Locate the cell with the specified text and output its [x, y] center coordinate. 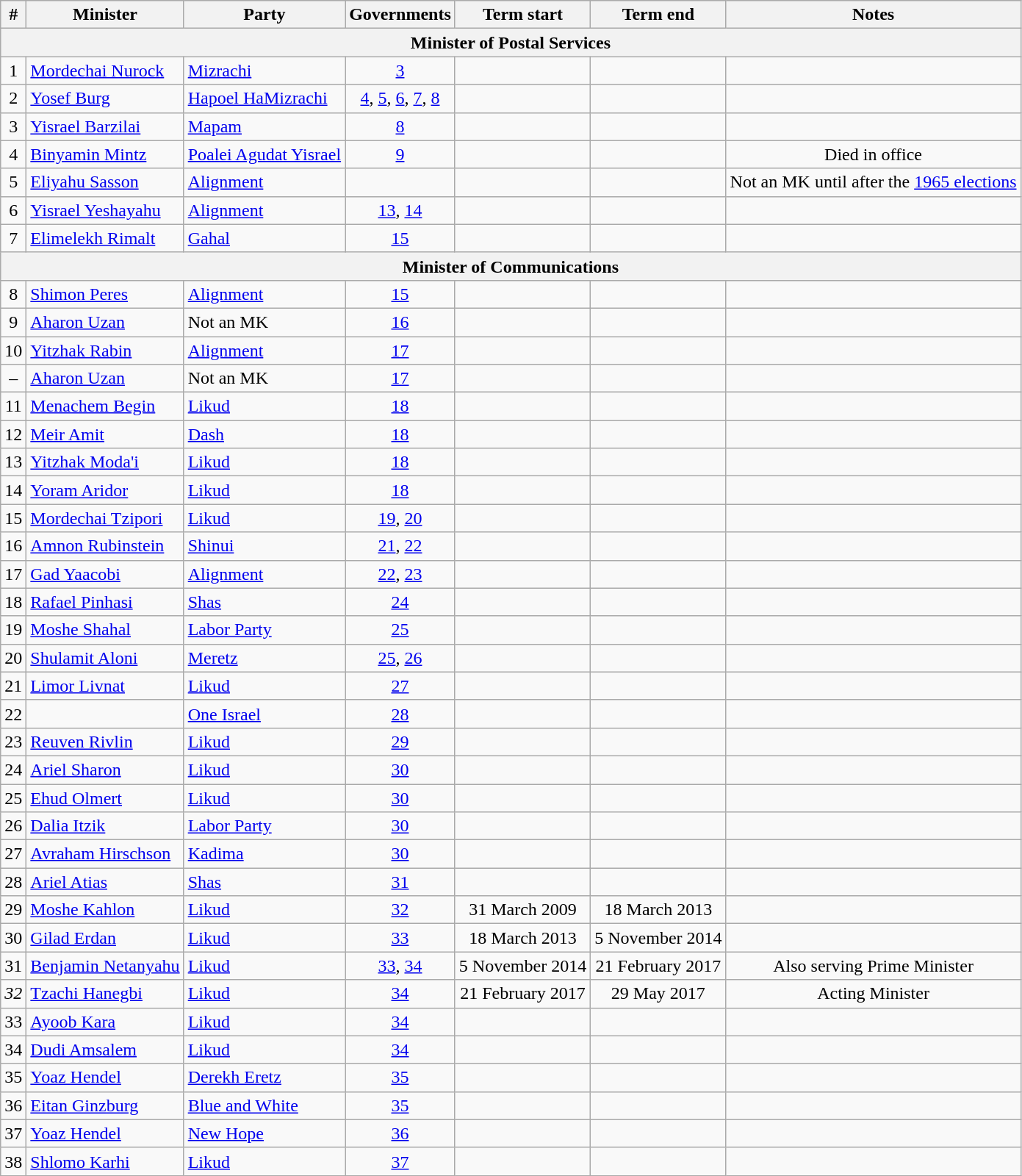
19, 20 [400, 518]
7 [13, 238]
Hapoel HaMizrachi [265, 98]
5 [13, 182]
Shulamit Aloni [105, 658]
Mapam [265, 126]
2 [13, 98]
Dudi Amsalem [105, 1050]
26 [13, 826]
Kadima [265, 854]
Minister of Communications [511, 266]
Poalei Agudat Yisrael [265, 154]
21, 22 [400, 546]
Benjamin Netanyahu [105, 966]
Ayoob Kara [105, 1022]
Dalia Itzik [105, 826]
Ariel Atias [105, 882]
31 March 2009 [522, 910]
Rafael Pinhasi [105, 602]
Yitzhak Rabin [105, 351]
– [13, 379]
Also serving Prime Minister [873, 966]
Menachem Begin [105, 406]
14 [13, 490]
Limor Livnat [105, 686]
Moshe Shahal [105, 630]
13, 14 [400, 210]
Yoram Aridor [105, 490]
25, 26 [400, 658]
Died in office [873, 154]
20 [13, 658]
Moshe Kahlon [105, 910]
4, 5, 6, 7, 8 [400, 98]
Reuven Rivlin [105, 742]
Meretz [265, 658]
21 [13, 686]
Mizrachi [265, 71]
33, 34 [400, 966]
38 [13, 1161]
One Israel [265, 714]
22 [13, 714]
Ehud Olmert [105, 797]
Shimon Peres [105, 294]
Mordechai Nurock [105, 71]
12 [13, 434]
Acting Minister [873, 994]
Binyamin Mintz [105, 154]
Minister of Postal Services [511, 43]
Avraham Hirschson [105, 854]
Eliyahu Sasson [105, 182]
Shlomo Karhi [105, 1161]
Shinui [265, 546]
4 [13, 154]
19 [13, 630]
Gilad Erdan [105, 938]
6 [13, 210]
New Hope [265, 1133]
1 [13, 71]
Elimelekh Rimalt [105, 238]
Eitan Ginzburg [105, 1105]
Amnon Rubinstein [105, 546]
Minister [105, 15]
11 [13, 406]
Notes [873, 15]
Ariel Sharon [105, 770]
Yisrael Barzilai [105, 126]
22, 23 [400, 574]
Gahal [265, 238]
Term end [658, 15]
Derekh Eretz [265, 1078]
Party [265, 15]
Mordechai Tzipori [105, 518]
Tzachi Hanegbi [105, 994]
Term start [522, 15]
Yisrael Yeshayahu [105, 210]
Meir Amit [105, 434]
Yosef Burg [105, 98]
Governments [400, 15]
Blue and White [265, 1105]
10 [13, 351]
# [13, 15]
Not an MK until after the 1965 elections [873, 182]
23 [13, 742]
29 May 2017 [658, 994]
Yitzhak Moda'i [105, 462]
Gad Yaacobi [105, 574]
Dash [265, 434]
13 [13, 462]
